Detect which cell encompasses the target text, then output its [x, y] center coordinate. 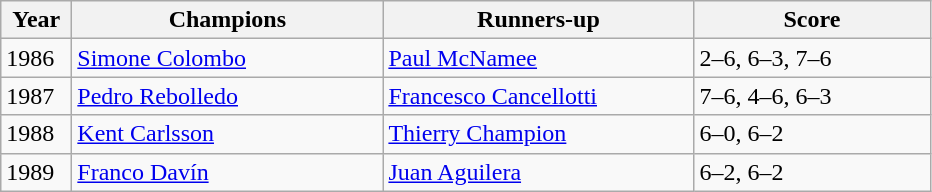
Pedro Rebolledo [228, 96]
Franco Davín [228, 172]
7–6, 4–6, 6–3 [812, 96]
6–2, 6–2 [812, 172]
Score [812, 20]
1988 [36, 134]
1986 [36, 58]
Thierry Champion [538, 134]
Francesco Cancellotti [538, 96]
Year [36, 20]
1987 [36, 96]
Paul McNamee [538, 58]
Simone Colombo [228, 58]
Juan Aguilera [538, 172]
2–6, 6–3, 7–6 [812, 58]
Runners-up [538, 20]
Champions [228, 20]
Kent Carlsson [228, 134]
6–0, 6–2 [812, 134]
1989 [36, 172]
